Return the (X, Y) coordinate for the center point of the cell that contains the specified text.  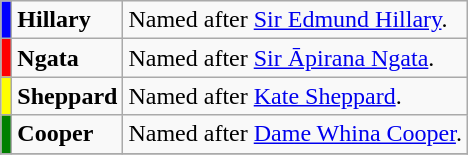
Cooper (68, 134)
Named after Sir Āpirana Ngata. (296, 58)
Named after Sir Edmund Hillary. (296, 20)
Named after Kate Sheppard. (296, 96)
Sheppard (68, 96)
Ngata (68, 58)
Named after Dame Whina Cooper. (296, 134)
Hillary (68, 20)
